Identify which cell holds the provided text, then report its (x, y) central coordinate. 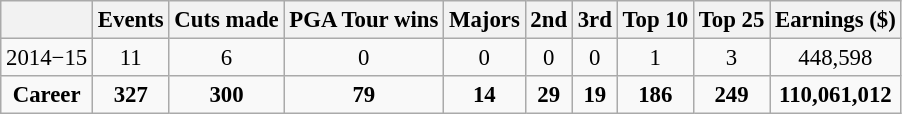
1 (655, 58)
2nd (548, 20)
110,061,012 (836, 95)
Top 25 (731, 20)
3rd (594, 20)
PGA Tour wins (364, 20)
Career (47, 95)
19 (594, 95)
Majors (484, 20)
Top 10 (655, 20)
186 (655, 95)
11 (131, 58)
79 (364, 95)
327 (131, 95)
Earnings ($) (836, 20)
448,598 (836, 58)
3 (731, 58)
14 (484, 95)
6 (226, 58)
249 (731, 95)
300 (226, 95)
2014−15 (47, 58)
Cuts made (226, 20)
Events (131, 20)
29 (548, 95)
